Find where the given text appears and provide that cell's center as (x, y) coordinate. 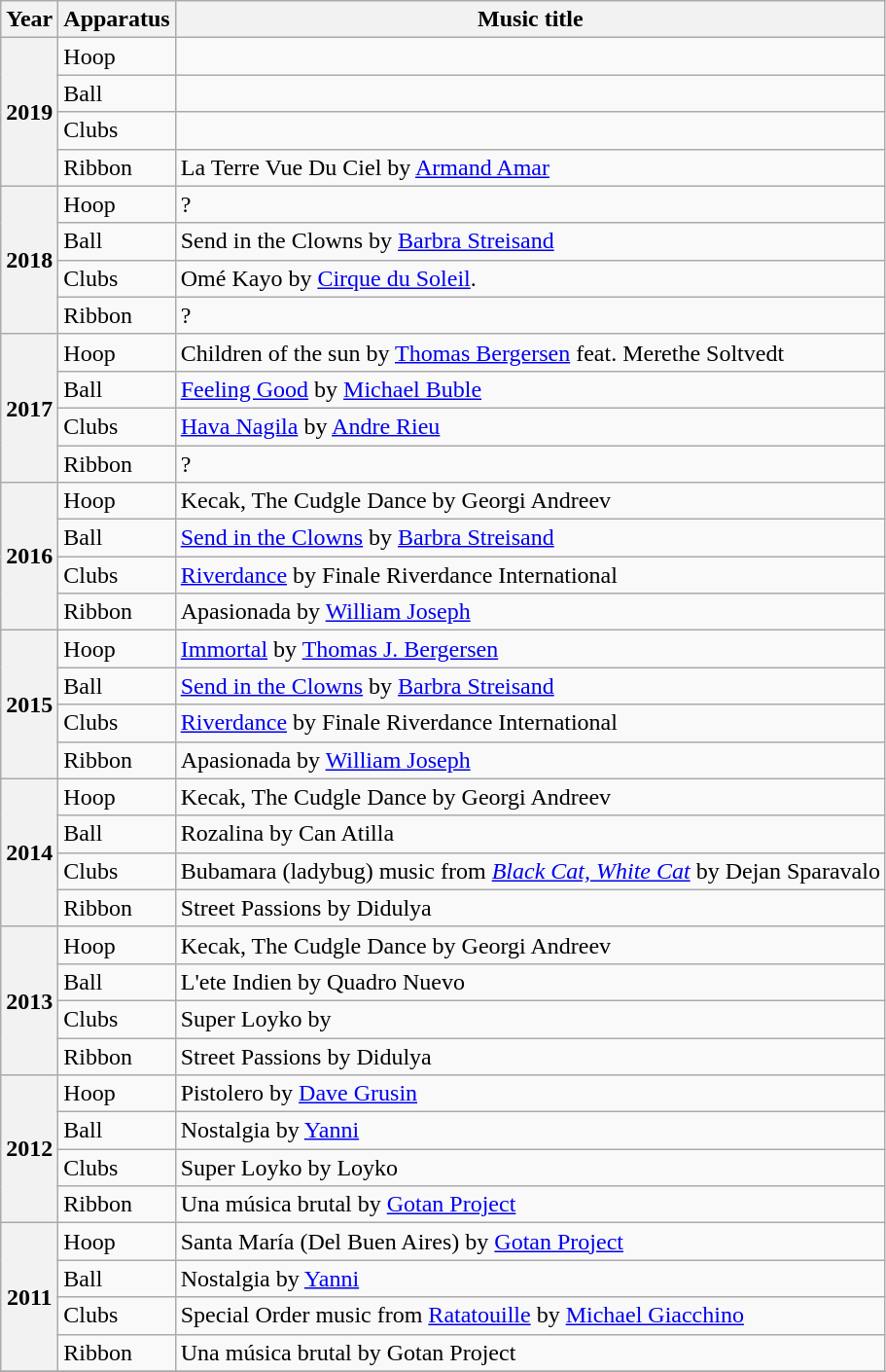
Super Loyko by Loyko (530, 1168)
La Terre Vue Du Ciel by Armand Amar (530, 167)
Children of the sun by Thomas Bergersen feat. Merethe Soltvedt (530, 352)
2016 (29, 557)
2013 (29, 1000)
2015 (29, 704)
Feeling Good by Michael Buble (530, 389)
Hava Nagila by Andre Rieu (530, 426)
2014 (29, 852)
2018 (29, 260)
2019 (29, 112)
Year (29, 19)
Bubamara (ladybug) music from Black Cat, White Cat by Dejan Sparavalo (530, 871)
2012 (29, 1149)
2011 (29, 1297)
Omé Kayo by Cirque du Soleil. (530, 278)
Rozalina by Can Atilla (530, 834)
Santa María (Del Buen Aires) by Gotan Project (530, 1242)
Super Loyko by (530, 1019)
L'ete Indien by Quadro Nuevo (530, 982)
Immortal by Thomas J. Bergersen (530, 649)
Pistolero by Dave Grusin (530, 1094)
Music title (530, 19)
2017 (29, 408)
Special Order music from Ratatouille by Michael Giacchino (530, 1316)
Apparatus (117, 19)
